From the cell containing the given text, extract its center point as (X, Y) coordinate. 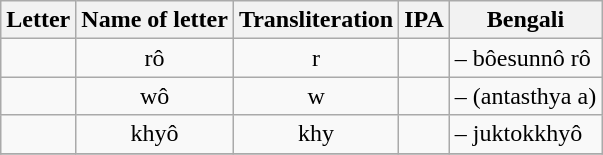
Transliteration (316, 20)
rô (155, 58)
w (316, 96)
– juktokkhyô (525, 134)
Bengali (525, 20)
r (316, 58)
– bôesunnô rô (525, 58)
wô (155, 96)
Letter (38, 20)
khy (316, 134)
khyô (155, 134)
Name of letter (155, 20)
– (antasthya a) (525, 96)
IPA (424, 20)
